Identify which cell holds the provided text, then report its [x, y] central coordinate. 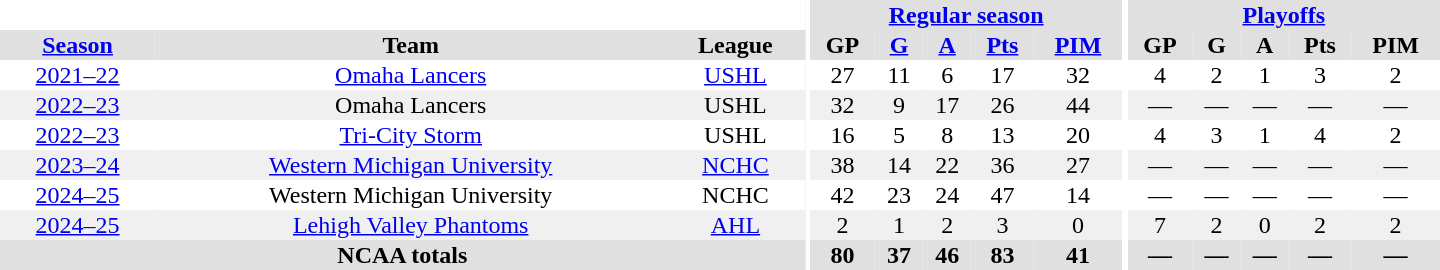
8 [947, 135]
44 [1078, 105]
38 [842, 165]
2021–22 [78, 75]
5 [899, 135]
80 [842, 255]
Playoffs [1284, 15]
11 [899, 75]
20 [1078, 135]
24 [947, 195]
AHL [736, 225]
47 [1002, 195]
23 [899, 195]
41 [1078, 255]
7 [1160, 225]
Season [78, 45]
37 [899, 255]
League [736, 45]
NCAA totals [402, 255]
42 [842, 195]
6 [947, 75]
83 [1002, 255]
46 [947, 255]
2023–24 [78, 165]
Regular season [966, 15]
9 [899, 105]
16 [842, 135]
Lehigh Valley Phantoms [410, 225]
Tri-City Storm [410, 135]
22 [947, 165]
13 [1002, 135]
26 [1002, 105]
36 [1002, 165]
Team [410, 45]
